Identify which cell holds the provided text, then report its (X, Y) central coordinate. 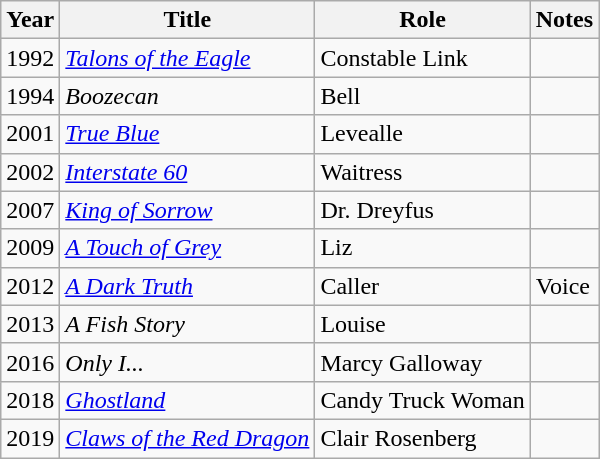
Louise (422, 324)
Year (30, 20)
Talons of the Eagle (188, 58)
A Touch of Grey (188, 248)
Constable Link (422, 58)
A Fish Story (188, 324)
Caller (422, 286)
2002 (30, 172)
Candy Truck Woman (422, 400)
Interstate 60 (188, 172)
Notes (564, 20)
King of Sorrow (188, 210)
2012 (30, 286)
Claws of the Red Dragon (188, 438)
Dr. Dreyfus (422, 210)
True Blue (188, 134)
Boozecan (188, 96)
2018 (30, 400)
2019 (30, 438)
2013 (30, 324)
Voice (564, 286)
Only I... (188, 362)
1994 (30, 96)
Bell (422, 96)
Clair Rosenberg (422, 438)
Role (422, 20)
Marcy Galloway (422, 362)
Title (188, 20)
2016 (30, 362)
1992 (30, 58)
2009 (30, 248)
Waitress (422, 172)
Liz (422, 248)
A Dark Truth (188, 286)
Levealle (422, 134)
Ghostland (188, 400)
2007 (30, 210)
2001 (30, 134)
